Pinpoint the cell where the given text exists, returning its [X, Y] midpoint coordinate. 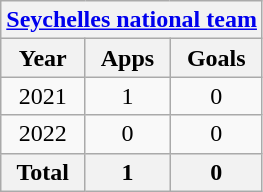
Total [43, 172]
2022 [43, 134]
Seychelles national team [132, 20]
Apps [128, 58]
2021 [43, 96]
Year [43, 58]
Goals [216, 58]
